Capture the cell that displays the provided text and extract its (x, y) central coordinate. 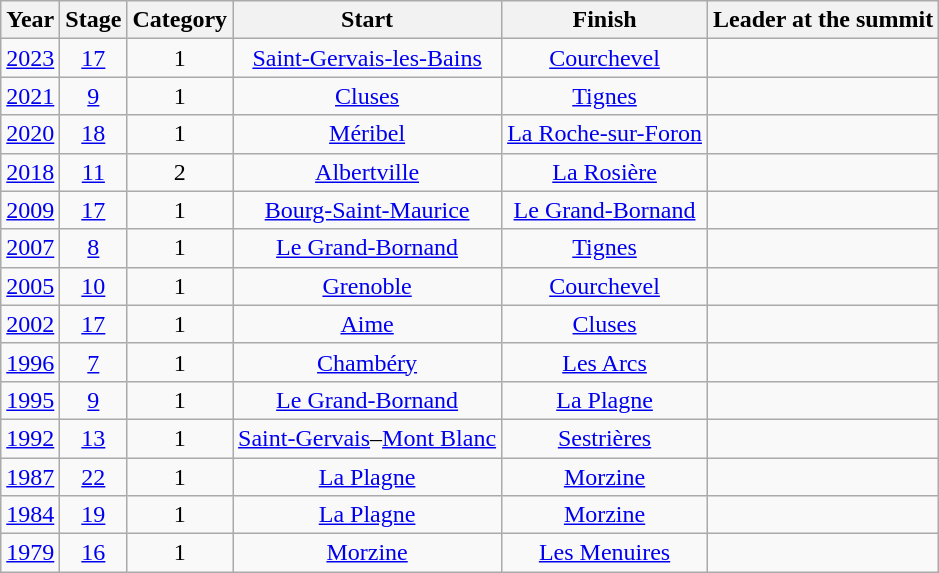
Bourg-Saint-Maurice (368, 210)
Year (30, 20)
18 (94, 134)
Saint-Gervais–Mont Blanc (368, 438)
19 (94, 515)
8 (94, 248)
Category (180, 20)
2009 (30, 210)
10 (94, 286)
Méribel (368, 134)
Sestrières (605, 438)
2023 (30, 58)
2007 (30, 248)
1984 (30, 515)
1992 (30, 438)
2 (180, 172)
Stage (94, 20)
1996 (30, 362)
Les Arcs (605, 362)
Les Menuires (605, 553)
11 (94, 172)
Start (368, 20)
Chambéry (368, 362)
22 (94, 477)
Aime (368, 324)
2020 (30, 134)
Leader at the summit (822, 20)
2018 (30, 172)
2002 (30, 324)
2005 (30, 286)
2021 (30, 96)
La Rosière (605, 172)
Albertville (368, 172)
1987 (30, 477)
Grenoble (368, 286)
Saint-Gervais-les-Bains (368, 58)
13 (94, 438)
1995 (30, 400)
7 (94, 362)
1979 (30, 553)
Finish (605, 20)
16 (94, 553)
La Roche-sur-Foron (605, 134)
